Detect which cell encompasses the target text, then output its (x, y) center coordinate. 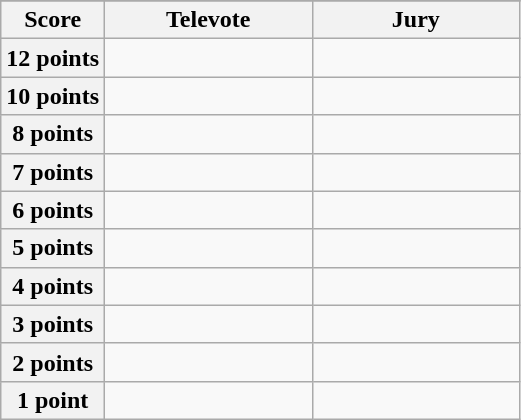
2 points (53, 362)
8 points (53, 134)
5 points (53, 248)
10 points (53, 96)
Jury (416, 20)
3 points (53, 324)
4 points (53, 286)
Score (53, 20)
7 points (53, 172)
6 points (53, 210)
Televote (209, 20)
1 point (53, 400)
12 points (53, 58)
